Capture the cell that displays the provided text and extract its (x, y) central coordinate. 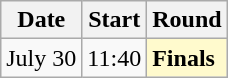
Date (42, 20)
Start (114, 20)
July 30 (42, 58)
Finals (187, 58)
11:40 (114, 58)
Round (187, 20)
